Locate the cell with the specified text and output its [X, Y] center coordinate. 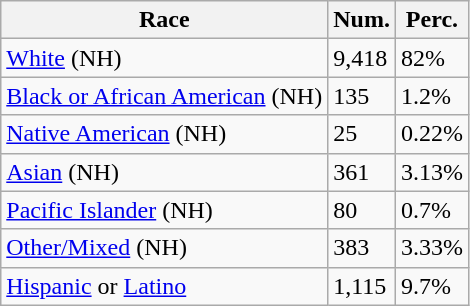
9,418 [362, 58]
3.13% [432, 172]
3.33% [432, 248]
80 [362, 210]
0.7% [432, 210]
82% [432, 58]
Hispanic or Latino [164, 286]
Native American (NH) [164, 134]
White (NH) [164, 58]
0.22% [432, 134]
9.7% [432, 286]
361 [362, 172]
Pacific Islander (NH) [164, 210]
Asian (NH) [164, 172]
Other/Mixed (NH) [164, 248]
1.2% [432, 96]
1,115 [362, 286]
135 [362, 96]
Num. [362, 20]
25 [362, 134]
Black or African American (NH) [164, 96]
Race [164, 20]
Perc. [432, 20]
383 [362, 248]
